Return the [X, Y] coordinate for the center point of the cell that contains the specified text.  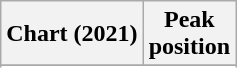
Chart (2021) [72, 34]
Peakposition [189, 34]
